Extract the (x, y) coordinate from the center of the cell holding the provided text.  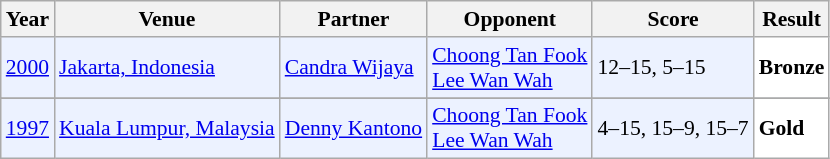
12–15, 5–15 (672, 68)
Year (28, 19)
Bronze (792, 68)
Venue (167, 19)
Jakarta, Indonesia (167, 68)
Result (792, 19)
Denny Kantono (354, 128)
Gold (792, 128)
Candra Wijaya (354, 68)
Score (672, 19)
Partner (354, 19)
1997 (28, 128)
Kuala Lumpur, Malaysia (167, 128)
4–15, 15–9, 15–7 (672, 128)
Opponent (510, 19)
2000 (28, 68)
